Return [X, Y] of the center of cell containing provided text 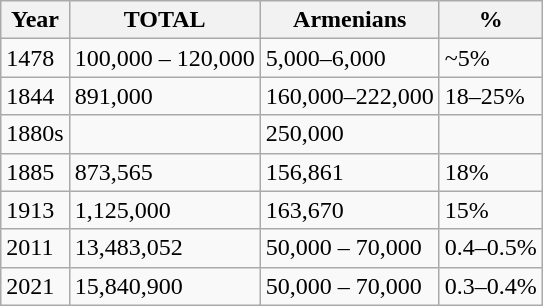
Year [35, 20]
0.3–0.4% [490, 286]
250,000 [350, 134]
5,000–6,000 [350, 58]
160,000–222,000 [350, 96]
1880s [35, 134]
1,125,000 [164, 210]
891,000 [164, 96]
Armenians [350, 20]
163,670 [350, 210]
156,861 [350, 172]
873,565 [164, 172]
18% [490, 172]
2011 [35, 248]
~5% [490, 58]
TOTAL [164, 20]
15,840,900 [164, 286]
0.4–0.5% [490, 248]
1844 [35, 96]
15% [490, 210]
% [490, 20]
1885 [35, 172]
100,000 – 120,000 [164, 58]
13,483,052 [164, 248]
2021 [35, 286]
1478 [35, 58]
18–25% [490, 96]
1913 [35, 210]
